Locate the cell with the specified text and output its (x, y) center coordinate. 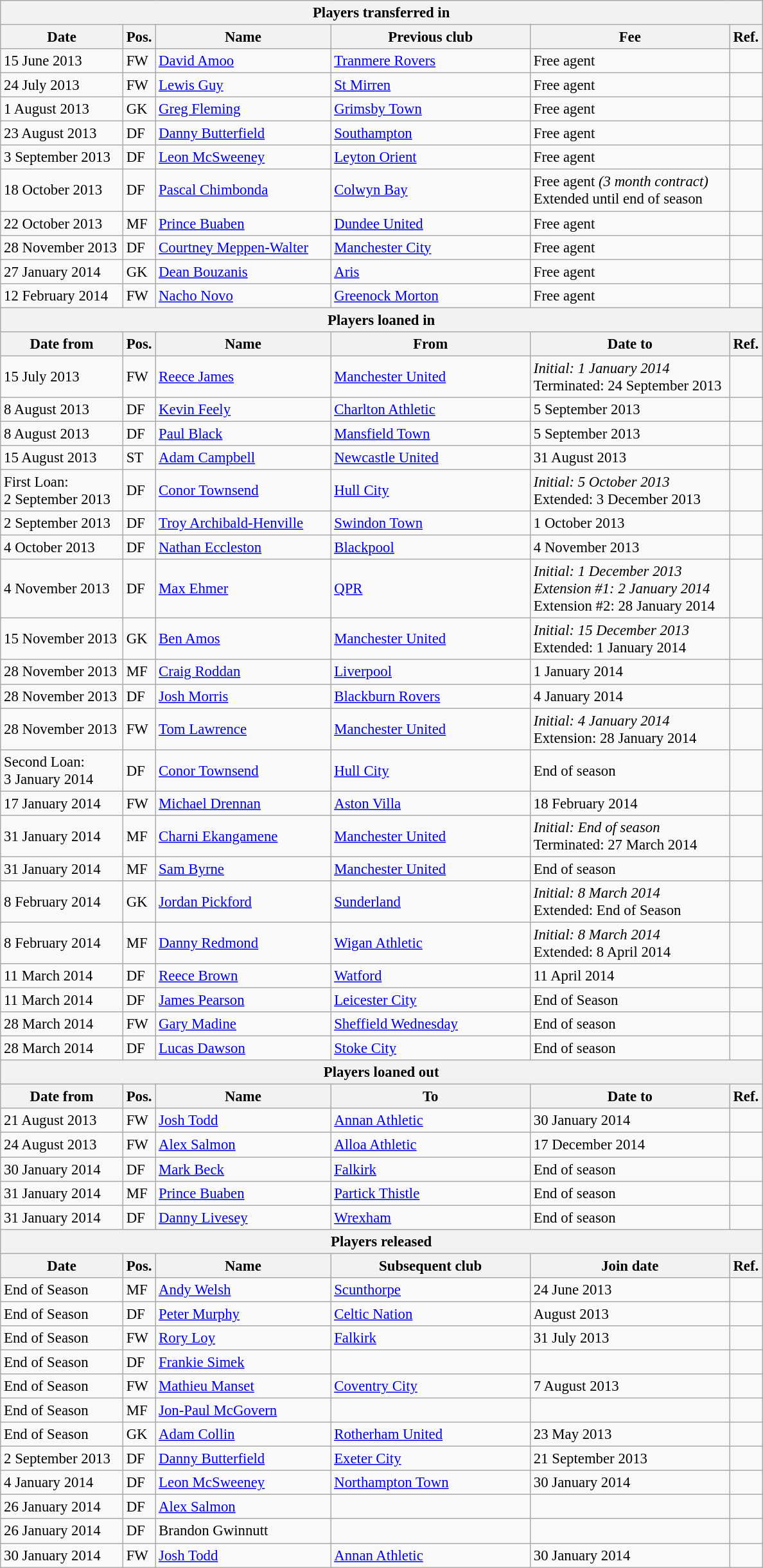
James Pearson (243, 1000)
Initial: 15 December 2013Extended: 1 January 2014 (629, 640)
Second Loan:3 January 2014 (62, 771)
18 February 2014 (629, 803)
Grimsby Town (430, 109)
Wrexham (430, 1217)
31 July 2013 (629, 1338)
St Mirren (430, 85)
Leyton Orient (430, 157)
Initial: 8 March 2014Extended: 8 April 2014 (629, 943)
Greg Fleming (243, 109)
Sheffield Wednesday (430, 1024)
Colwyn Bay (430, 190)
Manchester City (430, 247)
Initial: 4 January 2014Extension: 28 January 2014 (629, 729)
Nathan Eccleston (243, 548)
15 August 2013 (62, 458)
David Amoo (243, 61)
From (430, 344)
Kevin Feely (243, 410)
Players released (381, 1241)
Partick Thistle (430, 1193)
Scunthorpe (430, 1290)
Celtic Nation (430, 1314)
Wigan Athletic (430, 943)
1 January 2014 (629, 672)
Max Ehmer (243, 589)
17 January 2014 (62, 803)
Rory Loy (243, 1338)
Blackpool (430, 548)
QPR (430, 589)
Reece James (243, 376)
Leicester City (430, 1000)
18 October 2013 (62, 190)
Initial: 1 December 2013Extension #1: 2 January 2014Extension #2: 28 January 2014 (629, 589)
Craig Roddan (243, 672)
31 August 2013 (629, 458)
Join date (629, 1266)
Jordan Pickford (243, 902)
Paul Black (243, 433)
Andy Welsh (243, 1290)
Alloa Athletic (430, 1145)
23 August 2013 (62, 134)
Southampton (430, 134)
7 August 2013 (629, 1386)
Peter Murphy (243, 1314)
Blackburn Rovers (430, 696)
Rotherham United (430, 1434)
Sunderland (430, 902)
Dean Bouzanis (243, 272)
17 December 2014 (629, 1145)
11 April 2014 (629, 976)
Mark Beck (243, 1169)
Watford (430, 976)
August 2013 (629, 1314)
Northampton Town (430, 1483)
Initial: End of seasonTerminated: 27 March 2014 (629, 836)
Tranmere Rovers (430, 61)
ST (139, 458)
Exeter City (430, 1459)
Adam Collin (243, 1434)
Coventry City (430, 1386)
Danny Livesey (243, 1217)
Sam Byrne (243, 869)
Players loaned out (381, 1072)
Subsequent club (430, 1266)
12 February 2014 (62, 295)
Ben Amos (243, 640)
Danny Redmond (243, 943)
Aris (430, 272)
Stoke City (430, 1049)
4 October 2013 (62, 548)
Initial: 8 March 2014Extended: End of Season (629, 902)
Liverpool (430, 672)
Lewis Guy (243, 85)
Aston Villa (430, 803)
24 August 2013 (62, 1145)
Michael Drennan (243, 803)
Josh Morris (243, 696)
22 October 2013 (62, 223)
24 July 2013 (62, 85)
Tom Lawrence (243, 729)
15 June 2013 (62, 61)
Pascal Chimbonda (243, 190)
Mansfield Town (430, 433)
First Loan:2 September 2013 (62, 491)
1 August 2013 (62, 109)
21 September 2013 (629, 1459)
15 November 2013 (62, 640)
Fee (629, 37)
Adam Campbell (243, 458)
21 August 2013 (62, 1120)
23 May 2013 (629, 1434)
Nacho Novo (243, 295)
Reece Brown (243, 976)
1 October 2013 (629, 523)
Players transferred in (381, 13)
3 September 2013 (62, 157)
Charni Ekangamene (243, 836)
Initial: 5 October 2013Extended: 3 December 2013 (629, 491)
Lucas Dawson (243, 1049)
Dundee United (430, 223)
Charlton Athletic (430, 410)
Initial: 1 January 2014Terminated: 24 September 2013 (629, 376)
Gary Madine (243, 1024)
15 July 2013 (62, 376)
Brandon Gwinnutt (243, 1531)
Previous club (430, 37)
Free agent (3 month contract)Extended until end of season (629, 190)
Troy Archibald-Henville (243, 523)
Greenock Morton (430, 295)
Mathieu Manset (243, 1386)
Frankie Simek (243, 1362)
Swindon Town (430, 523)
27 January 2014 (62, 272)
Courtney Meppen-Walter (243, 247)
To (430, 1097)
Newcastle United (430, 458)
24 June 2013 (629, 1290)
Players loaned in (381, 320)
Jon-Paul McGovern (243, 1411)
